Extract the (X, Y) coordinate from the center of the cell holding the provided text.  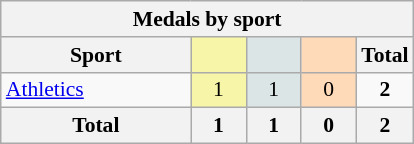
Athletics (96, 90)
Medals by sport (208, 19)
Sport (96, 55)
